Return (x, y) of the center of cell containing provided text 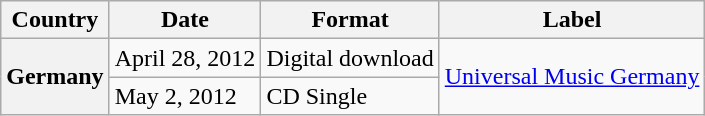
May 2, 2012 (185, 96)
Date (185, 20)
April 28, 2012 (185, 58)
Country (55, 20)
Format (350, 20)
Universal Music Germany (572, 77)
Label (572, 20)
Germany (55, 77)
CD Single (350, 96)
Digital download (350, 58)
